Extract the (x, y) coordinate from the center of the cell holding the provided text.  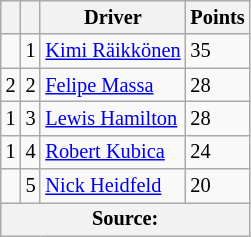
20 (217, 186)
Points (217, 17)
5 (31, 186)
Nick Heidfeld (112, 186)
Source: (126, 219)
3 (31, 118)
Felipe Massa (112, 85)
Robert Kubica (112, 152)
Lewis Hamilton (112, 118)
4 (31, 152)
Kimi Räikkönen (112, 51)
24 (217, 152)
35 (217, 51)
Driver (112, 17)
